Provide the (x, y) coordinate of the cell's center where the given text is located.  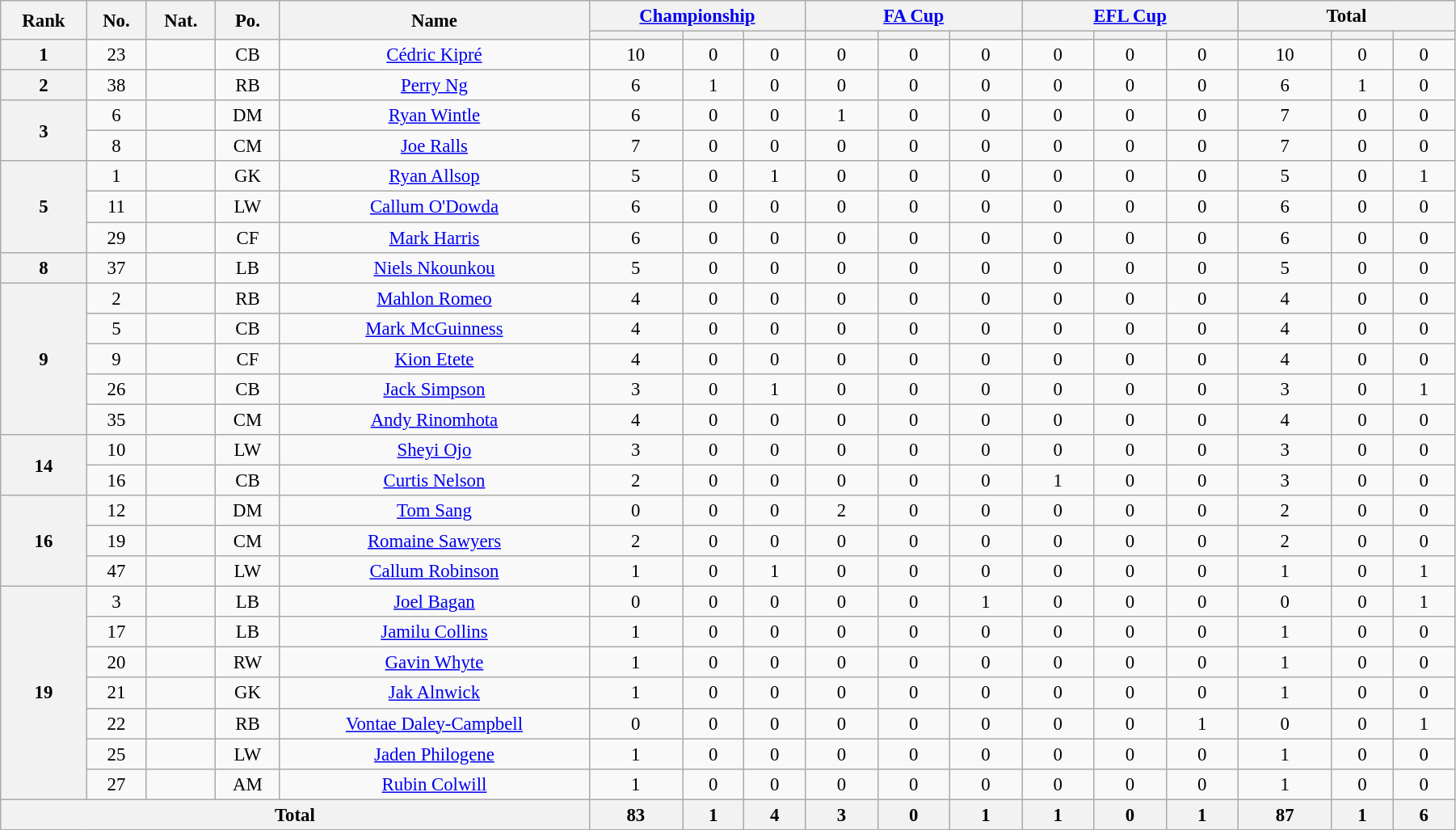
Kion Etete (435, 359)
Andy Rinomhota (435, 419)
Mark Harris (435, 238)
12 (116, 511)
Championship (697, 16)
35 (116, 419)
20 (116, 663)
38 (116, 86)
Callum Robinson (435, 571)
AM (247, 784)
Jaden Philogene (435, 754)
EFL Cup (1130, 16)
Curtis Nelson (435, 480)
26 (116, 390)
Mahlon Romeo (435, 298)
83 (636, 815)
Joe Ralls (435, 146)
25 (116, 754)
Sheyi Ojo (435, 450)
Rubin Colwill (435, 784)
27 (116, 784)
Perry Ng (435, 86)
Ryan Allsop (435, 177)
22 (116, 723)
23 (116, 55)
Jack Simpson (435, 390)
Niels Nkounkou (435, 268)
11 (116, 207)
Jamilu Collins (435, 632)
Callum O'Dowda (435, 207)
No. (116, 20)
17 (116, 632)
14 (44, 466)
Nat. (181, 20)
Gavin Whyte (435, 663)
Po. (247, 20)
Cédric Kipré (435, 55)
37 (116, 268)
Tom Sang (435, 511)
47 (116, 571)
21 (116, 693)
Jak Alnwick (435, 693)
Mark McGuinness (435, 328)
Romaine Sawyers (435, 541)
RW (247, 663)
Name (435, 20)
Joel Bagan (435, 602)
Rank (44, 20)
Vontae Daley-Campbell (435, 723)
87 (1285, 815)
Ryan Wintle (435, 116)
FA Cup (914, 16)
29 (116, 238)
